Provide the [x, y] coordinate of the cell's center where the given text is located.  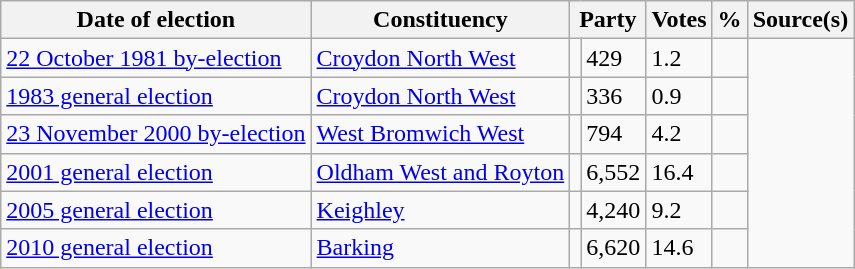
% [730, 20]
1983 general election [156, 96]
2005 general election [156, 210]
4.2 [679, 134]
22 October 1981 by-election [156, 58]
1.2 [679, 58]
West Bromwich West [440, 134]
336 [614, 96]
23 November 2000 by-election [156, 134]
Barking [440, 248]
Source(s) [800, 20]
Keighley [440, 210]
2001 general election [156, 172]
Constituency [440, 20]
429 [614, 58]
Oldham West and Royton [440, 172]
6,620 [614, 248]
2010 general election [156, 248]
Date of election [156, 20]
Party [608, 20]
0.9 [679, 96]
6,552 [614, 172]
4,240 [614, 210]
Votes [679, 20]
16.4 [679, 172]
9.2 [679, 210]
14.6 [679, 248]
794 [614, 134]
